Search for the cell housing the specified text and yield its [x, y] center coordinate. 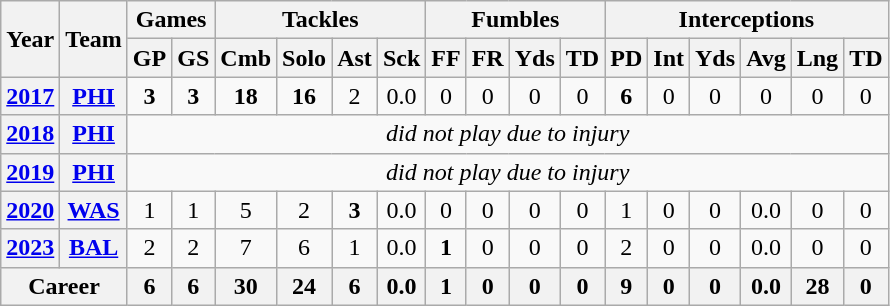
7 [246, 248]
PD [626, 58]
Career [64, 286]
24 [304, 286]
28 [817, 286]
Interceptions [746, 20]
9 [626, 286]
FR [488, 58]
BAL [94, 248]
2018 [30, 134]
Int [669, 58]
Year [30, 39]
2019 [30, 172]
Games [170, 20]
GP [149, 58]
WAS [94, 210]
2023 [30, 248]
Team [94, 39]
Sck [401, 58]
Fumbles [516, 20]
16 [304, 96]
FF [446, 58]
GS [194, 58]
5 [246, 210]
Solo [304, 58]
Avg [766, 58]
2017 [30, 96]
30 [246, 286]
Lng [817, 58]
Ast [355, 58]
Cmb [246, 58]
Tackles [320, 20]
18 [246, 96]
2020 [30, 210]
